Search for the cell housing the specified text and yield its [X, Y] center coordinate. 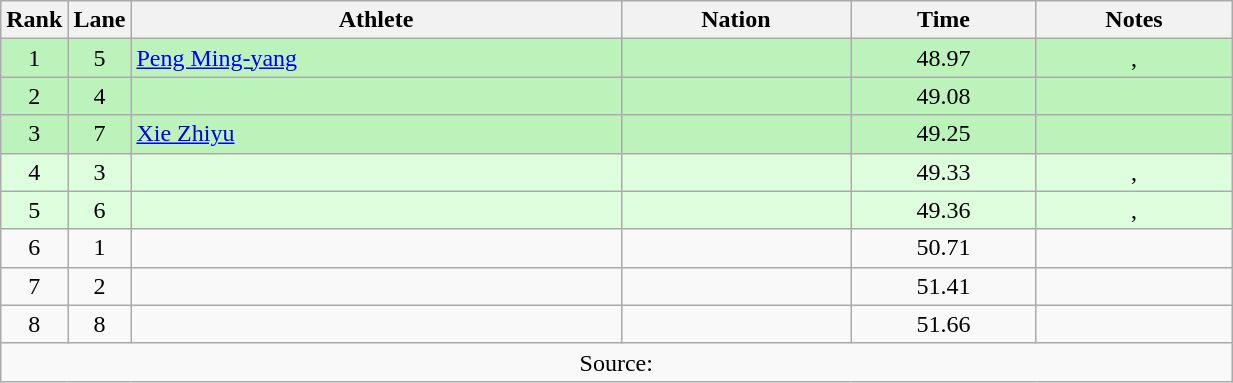
49.25 [944, 134]
51.41 [944, 286]
51.66 [944, 324]
49.08 [944, 96]
49.33 [944, 172]
Athlete [376, 20]
Time [944, 20]
Notes [1134, 20]
Nation [736, 20]
49.36 [944, 210]
Lane [100, 20]
Peng Ming-yang [376, 58]
50.71 [944, 248]
Xie Zhiyu [376, 134]
Rank [34, 20]
48.97 [944, 58]
Source: [616, 362]
